Return the [x, y] coordinate for the center point of the cell that contains the specified text.  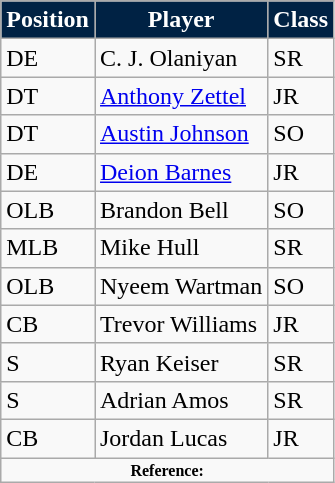
MLB [48, 248]
Reference: [168, 470]
Jordan Lucas [180, 438]
Austin Johnson [180, 134]
Player [180, 20]
Mike Hull [180, 248]
Anthony Zettel [180, 96]
Brandon Bell [180, 210]
Trevor Williams [180, 324]
Nyeem Wartman [180, 286]
Position [48, 20]
Adrian Amos [180, 400]
Deion Barnes [180, 172]
Class [301, 20]
C. J. Olaniyan [180, 58]
Ryan Keiser [180, 362]
